Output the (X, Y) coordinate of the center of the cell containing the given text.  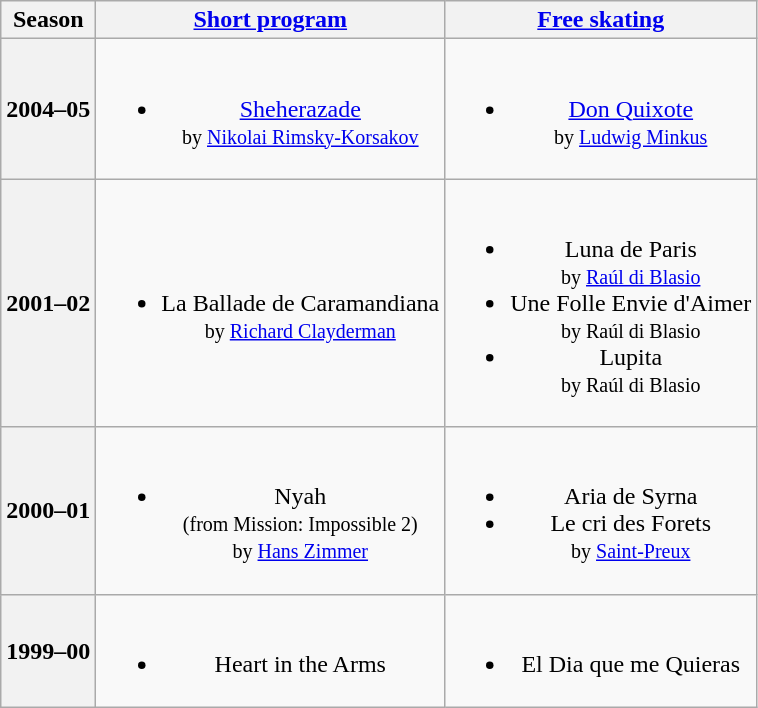
Sheherazade by Nikolai Rimsky-Korsakov (270, 109)
Short program (270, 20)
2000–01 (48, 510)
Don Quixote by Ludwig Minkus (601, 109)
2001–02 (48, 303)
Aria de SyrnaLe cri des Forets by Saint-Preux (601, 510)
Nyah (from Mission: Impossible 2) by Hans Zimmer (270, 510)
Heart in the Arms (270, 650)
Season (48, 20)
Luna de Paris by Raúl di Blasio Une Folle Envie d'Aimer by Raúl di Blasio Lupita by Raúl di Blasio (601, 303)
1999–00 (48, 650)
La Ballade de Caramandiana by Richard Clayderman (270, 303)
Free skating (601, 20)
2004–05 (48, 109)
El Dia que me Quieras (601, 650)
